Scan for the cell matching the given text and deliver its (x, y) coordinate at center. 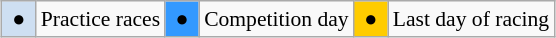
Practice races (100, 19)
Last day of racing (472, 19)
Competition day (276, 19)
